Find where the given text appears and provide that cell's center as [x, y] coordinate. 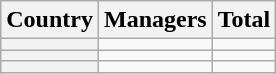
Managers [155, 20]
Country [50, 20]
Total [244, 20]
